Identify which cell holds the provided text, then report its (X, Y) central coordinate. 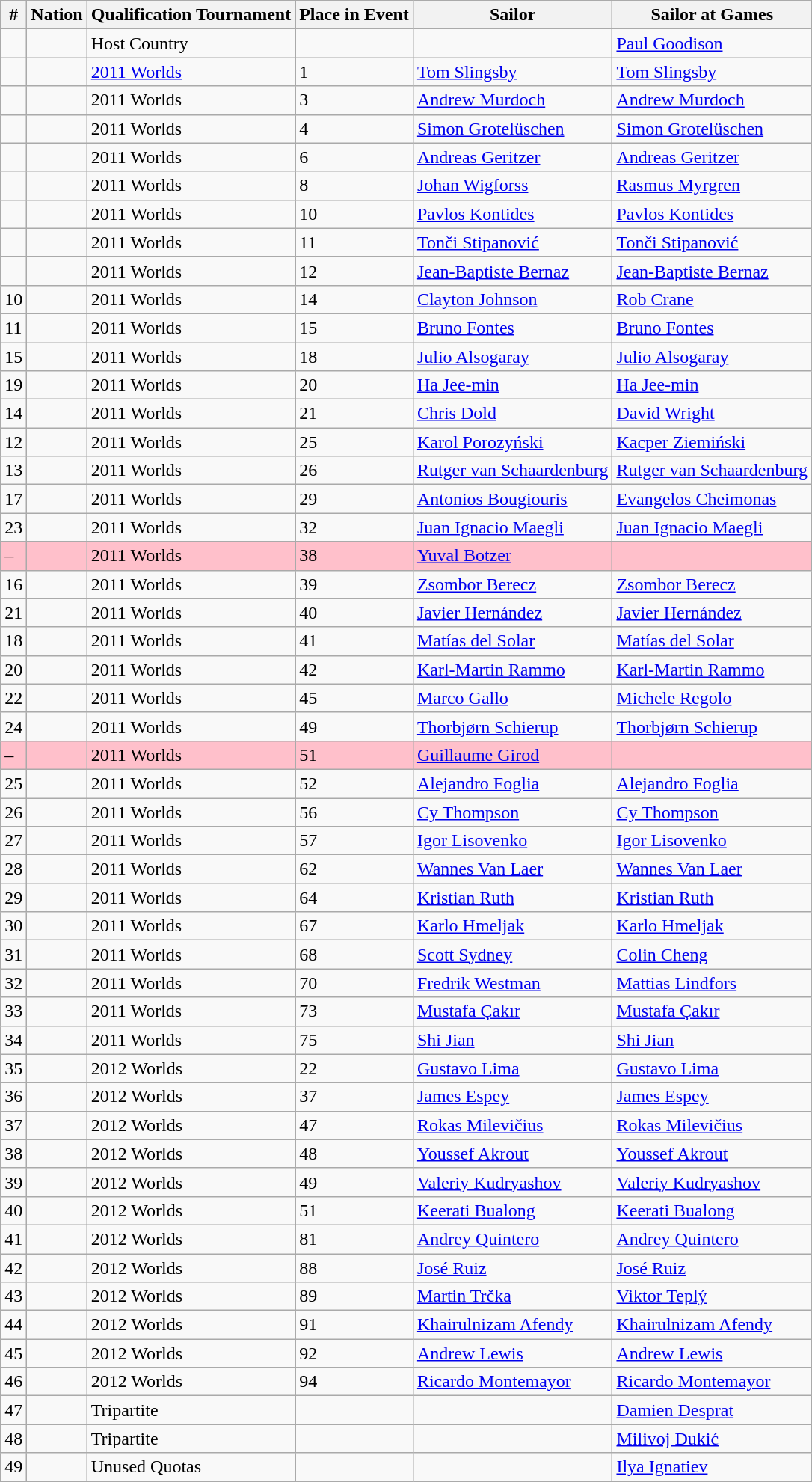
28 (13, 869)
94 (354, 1382)
Fredrik Westman (513, 983)
Colin Cheng (712, 955)
Milivoj Dukić (712, 1439)
70 (354, 983)
46 (13, 1382)
35 (13, 1068)
73 (354, 1011)
# (13, 15)
13 (13, 471)
36 (13, 1097)
Mattias Lindfors (712, 983)
Johan Wigforss (513, 186)
8 (354, 186)
Rob Crane (712, 299)
Paul Goodison (712, 43)
81 (354, 1239)
75 (354, 1040)
88 (354, 1268)
92 (354, 1353)
4 (354, 129)
34 (13, 1040)
67 (354, 926)
91 (354, 1325)
Kacper Ziemiński (712, 442)
56 (354, 812)
Marco Gallo (513, 698)
44 (13, 1325)
Viktor Teplý (712, 1296)
3 (354, 100)
Clayton Johnson (513, 299)
Rasmus Myrgren (712, 186)
Damien Desprat (712, 1410)
Michele Regolo (712, 698)
52 (354, 783)
31 (13, 955)
43 (13, 1296)
Nation (57, 15)
Yuval Botzer (513, 556)
Karol Porozyński (513, 442)
19 (13, 385)
David Wright (712, 414)
Ilya Ignatiev (712, 1467)
33 (13, 1011)
Unused Quotas (191, 1467)
57 (354, 841)
Evangelos Cheimonas (712, 499)
68 (354, 955)
Antonios Bougiouris (513, 499)
89 (354, 1296)
30 (13, 926)
Sailor (513, 15)
Guillaume Girod (513, 755)
Martin Trčka (513, 1296)
Place in Event (354, 15)
17 (13, 499)
64 (354, 898)
Qualification Tournament (191, 15)
Sailor at Games (712, 15)
62 (354, 869)
Chris Dold (513, 414)
27 (13, 841)
6 (354, 157)
16 (13, 584)
23 (13, 527)
24 (13, 726)
Scott Sydney (513, 955)
1 (354, 72)
Host Country (191, 43)
